Scan for the cell matching the given text and deliver its [X, Y] coordinate at center. 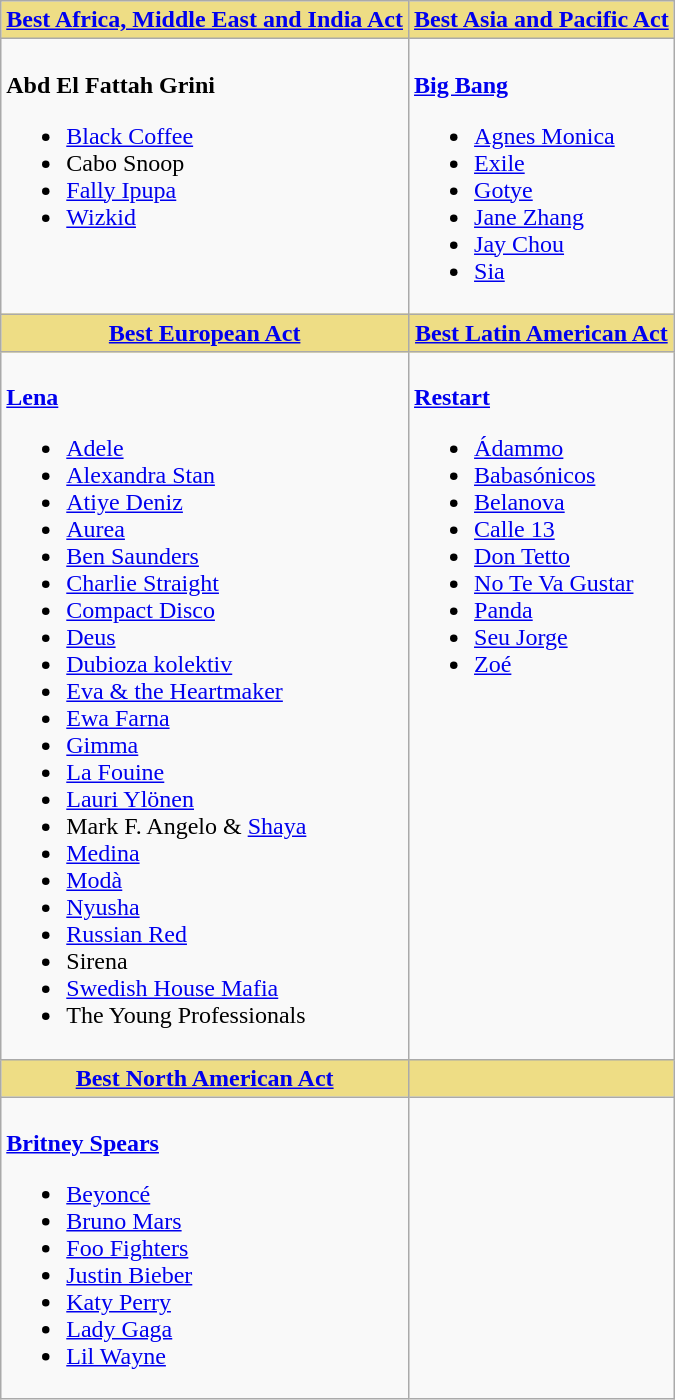
Abd El Fattah GriniBlack CoffeeCabo SnoopFally IpupaWizkid [205, 176]
Best Latin American Act [542, 333]
Big BangAgnes MonicaExileGotyeJane ZhangJay ChouSia [542, 176]
Best European Act [205, 333]
Best Africa, Middle East and India Act [205, 20]
RestartÁdammoBabasónicosBelanovaCalle 13Don TettoNo Te Va GustarPandaSeu JorgeZoé [542, 706]
Best North American Act [205, 1078]
Britney SpearsBeyoncéBruno MarsFoo FightersJustin BieberKaty PerryLady GagaLil Wayne [205, 1248]
Best Asia and Pacific Act [542, 20]
